Output the (x, y) coordinate of the center of the cell containing the given text.  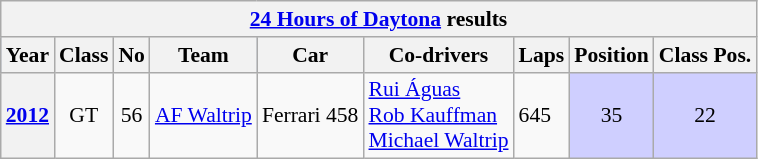
56 (132, 116)
22 (705, 116)
Year (28, 55)
24 Hours of Daytona results (379, 19)
Rui Águas Rob Kauffman Michael Waltrip (438, 116)
2012 (28, 116)
Position (611, 55)
Car (310, 55)
Laps (542, 55)
AF Waltrip (204, 116)
Team (204, 55)
No (132, 55)
645 (542, 116)
Ferrari 458 (310, 116)
Co-drivers (438, 55)
GT (84, 116)
Class Pos. (705, 55)
Class (84, 55)
35 (611, 116)
